Return the [X, Y] coordinate for the center point of the cell that contains the specified text.  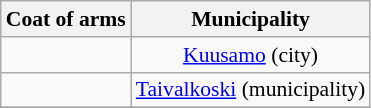
Taivalkoski (municipality) [250, 90]
Municipality [250, 19]
Kuusamo (city) [250, 55]
Coat of arms [66, 19]
